Output the (X, Y) coordinate of the center of the cell containing the given text.  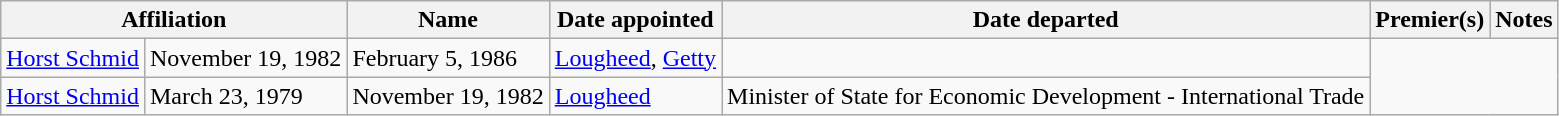
Name (448, 20)
March 23, 1979 (245, 96)
Notes (1524, 20)
Lougheed (635, 96)
Minister of State for Economic Development - International Trade (1046, 96)
Date departed (1046, 20)
Affiliation (174, 20)
Lougheed, Getty (635, 58)
Date appointed (635, 20)
Premier(s) (1430, 20)
February 5, 1986 (448, 58)
